Determine the [x, y] coordinate at the center of the cell enclosing the given text.  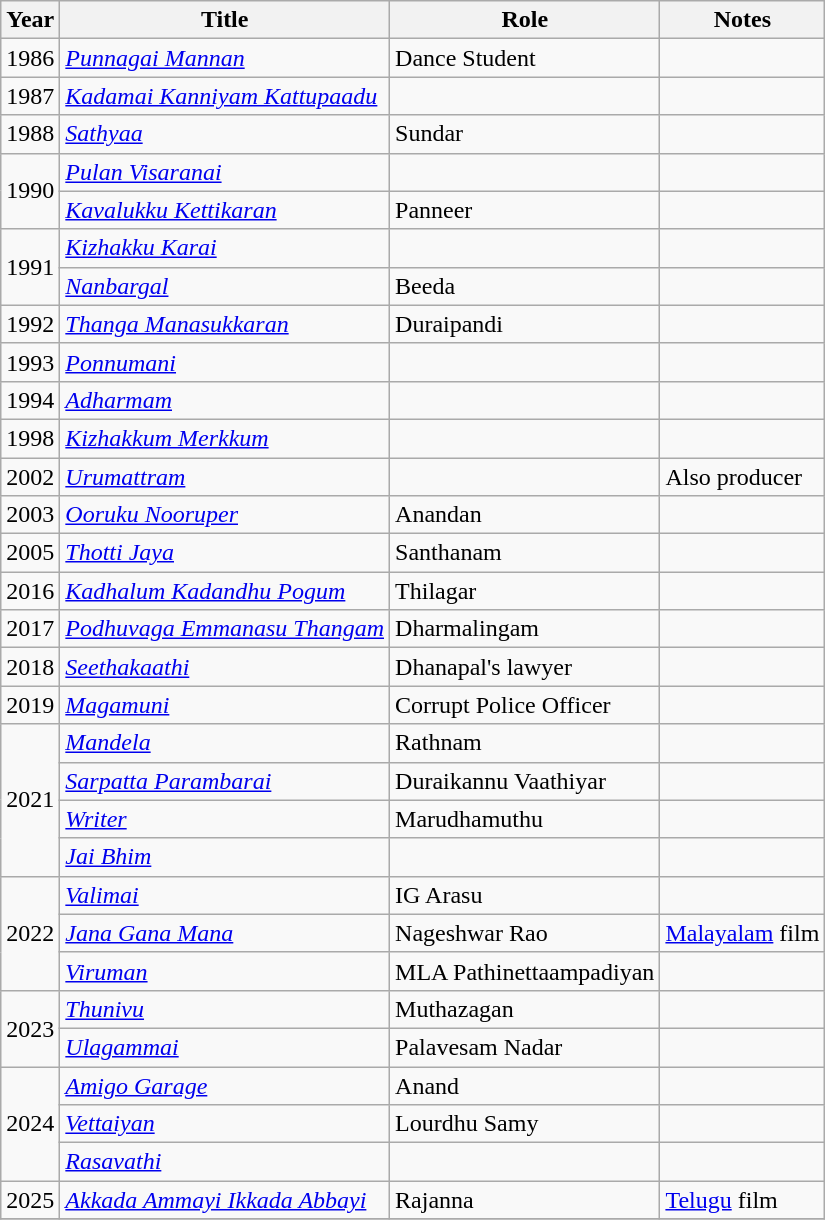
Adharmam [225, 400]
Rajanna [525, 1200]
Dhanapal's lawyer [525, 667]
Dance Student [525, 58]
Ponnumani [225, 362]
1994 [30, 400]
Magamuni [225, 705]
Panneer [525, 210]
2021 [30, 800]
Akkada Ammayi Ikkada Abbayi [225, 1200]
Podhuvaga Emmanasu Thangam [225, 629]
Mandela [225, 743]
1998 [30, 438]
Lourdhu Samy [525, 1124]
Thanga Manasukkaran [225, 324]
Sarpatta Parambarai [225, 781]
Kavalukku Kettikaran [225, 210]
1990 [30, 191]
2018 [30, 667]
1992 [30, 324]
Santhanam [525, 553]
1987 [30, 96]
Seethakaathi [225, 667]
Thotti Jaya [225, 553]
Jai Bhim [225, 857]
Thilagar [525, 591]
1986 [30, 58]
Also producer [742, 477]
Sundar [525, 134]
IG Arasu [525, 895]
Thunivu [225, 1009]
Telugu film [742, 1200]
Year [30, 20]
Anand [525, 1085]
2003 [30, 515]
Valimai [225, 895]
Amigo Garage [225, 1085]
Kizhakkum Merkkum [225, 438]
Marudhamuthu [525, 819]
Notes [742, 20]
Ooruku Nooruper [225, 515]
Corrupt Police Officer [525, 705]
1991 [30, 267]
Nageshwar Rao [525, 933]
Nanbargal [225, 286]
Urumattram [225, 477]
Role [525, 20]
2002 [30, 477]
Duraipandi [525, 324]
Kadhalum Kadandhu Pogum [225, 591]
2022 [30, 933]
2024 [30, 1123]
Duraikannu Vaathiyar [525, 781]
2016 [30, 591]
Ulagammai [225, 1047]
1993 [30, 362]
2019 [30, 705]
Vettaiyan [225, 1124]
2017 [30, 629]
1988 [30, 134]
2025 [30, 1200]
Kadamai Kanniyam Kattupaadu [225, 96]
Kizhakku Karai [225, 248]
Palavesam Nadar [525, 1047]
Punnagai Mannan [225, 58]
Viruman [225, 971]
MLA Pathinettaampadiyan [525, 971]
Rasavathi [225, 1162]
Jana Gana Mana [225, 933]
Pulan Visaranai [225, 172]
Writer [225, 819]
Title [225, 20]
2005 [30, 553]
2023 [30, 1028]
Beeda [525, 286]
Anandan [525, 515]
Sathyaa [225, 134]
Malayalam film [742, 933]
Rathnam [525, 743]
Muthazagan [525, 1009]
Dharmalingam [525, 629]
